From the cell containing the given text, extract its center point as [X, Y] coordinate. 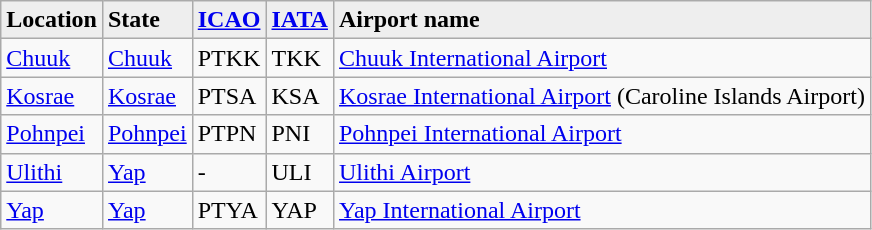
Pohnpei International Airport [602, 134]
- [229, 172]
KSA [300, 96]
Airport name [602, 20]
PTYA [229, 210]
YAP [300, 210]
IATA [300, 20]
PNI [300, 134]
Kosrae International Airport (Caroline Islands Airport) [602, 96]
TKK [300, 58]
Ulithi [52, 172]
PTKK [229, 58]
ULI [300, 172]
Chuuk International Airport [602, 58]
PTPN [229, 134]
PTSA [229, 96]
State [147, 20]
Yap International Airport [602, 210]
ICAO [229, 20]
Ulithi Airport [602, 172]
Location [52, 20]
